Find where the given text appears and provide that cell's center as (X, Y) coordinate. 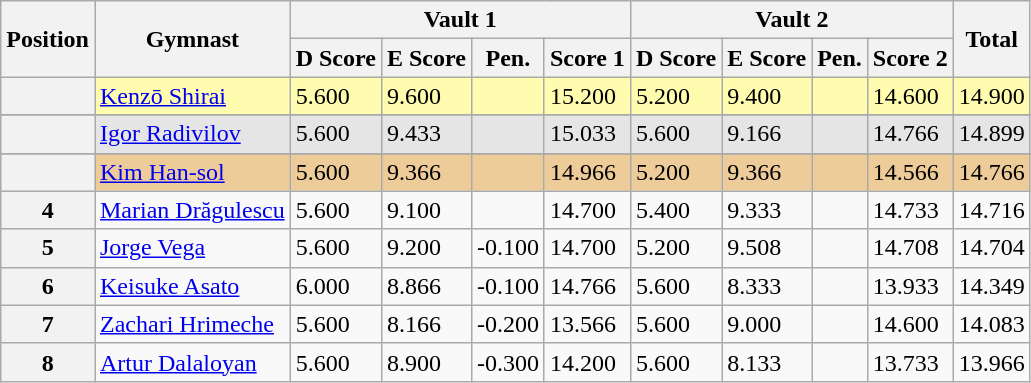
14.733 (910, 210)
Score 2 (910, 58)
8.333 (767, 286)
Igor Radivilov (192, 134)
8.166 (426, 324)
9.600 (426, 96)
9.508 (767, 248)
15.033 (587, 134)
9.166 (767, 134)
9.333 (767, 210)
14.899 (992, 134)
14.200 (587, 362)
15.200 (587, 96)
Kenzō Shirai (192, 96)
8.866 (426, 286)
8.900 (426, 362)
Zachari Hrimeche (192, 324)
Keisuke Asato (192, 286)
14.566 (910, 172)
8.133 (767, 362)
13.966 (992, 362)
6.000 (336, 286)
14.349 (992, 286)
14.708 (910, 248)
5.400 (676, 210)
14.900 (992, 96)
Vault 2 (792, 20)
Artur Dalaloyan (192, 362)
Position (48, 39)
Jorge Vega (192, 248)
14.083 (992, 324)
9.400 (767, 96)
4 (48, 210)
14.966 (587, 172)
9.200 (426, 248)
5 (48, 248)
Vault 1 (460, 20)
13.733 (910, 362)
-0.300 (508, 362)
9.433 (426, 134)
9.000 (767, 324)
-0.200 (508, 324)
6 (48, 286)
7 (48, 324)
14.716 (992, 210)
Total (992, 39)
13.566 (587, 324)
Score 1 (587, 58)
14.704 (992, 248)
Kim Han-sol (192, 172)
Marian Drăgulescu (192, 210)
9.100 (426, 210)
13.933 (910, 286)
8 (48, 362)
Gymnast (192, 39)
